Detect which cell encompasses the target text, then output its [X, Y] center coordinate. 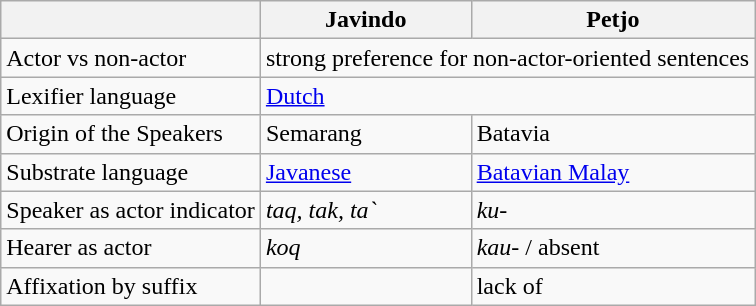
ku- [613, 210]
Lexifier language [131, 96]
Speaker as actor indicator [131, 210]
lack of [613, 286]
Hearer as actor [131, 248]
Affixation by suffix [131, 286]
taq, tak, ta` [366, 210]
Dutch [507, 96]
Semarang [366, 134]
koq [366, 248]
strong preference for non-actor-oriented sentences [507, 58]
Origin of the Speakers [131, 134]
Substrate language [131, 172]
Batavia [613, 134]
Actor vs non-actor [131, 58]
Batavian Malay [613, 172]
Javanese [366, 172]
kau- / absent [613, 248]
Javindo [366, 20]
Petjo [613, 20]
